Extract the (x, y) coordinate from the center of the cell holding the provided text.  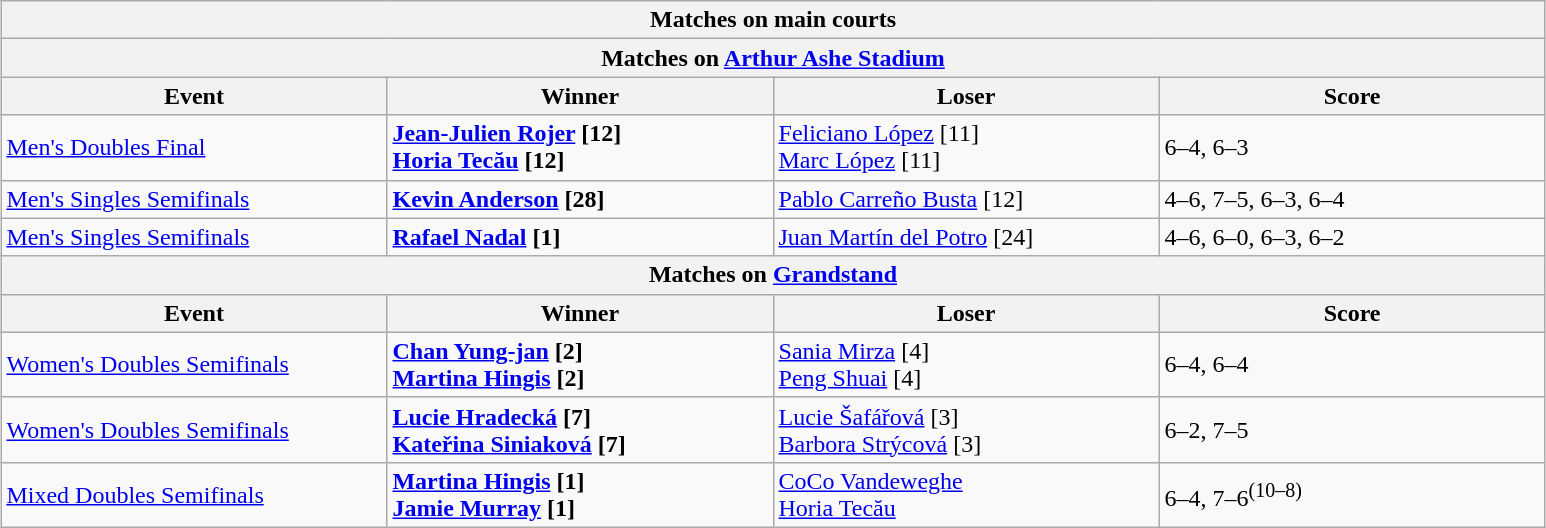
Rafael Nadal [1] (580, 237)
Jean-Julien Rojer [12] Horia Tecău [12] (580, 148)
Lucie Hradecká [7] Kateřina Siniaková [7] (580, 430)
4–6, 7–5, 6–3, 6–4 (1352, 199)
4–6, 6–0, 6–3, 6–2 (1352, 237)
6–4, 6–4 (1352, 364)
6–4, 6–3 (1352, 148)
Matches on main courts (773, 20)
CoCo Vandeweghe Horia Tecău (966, 494)
Feliciano López [11] Marc López [11] (966, 148)
Chan Yung-jan [2] Martina Hingis [2] (580, 364)
Mixed Doubles Semifinals (194, 494)
Pablo Carreño Busta [12] (966, 199)
6–4, 7–6(10–8) (1352, 494)
Matches on Arthur Ashe Stadium (773, 58)
6–2, 7–5 (1352, 430)
Sania Mirza [4] Peng Shuai [4] (966, 364)
Juan Martín del Potro [24] (966, 237)
Matches on Grandstand (773, 275)
Kevin Anderson [28] (580, 199)
Men's Doubles Final (194, 148)
Lucie Šafářová [3] Barbora Strýcová [3] (966, 430)
Martina Hingis [1] Jamie Murray [1] (580, 494)
